Return the [X, Y] coordinate for the center point of the cell that contains the specified text.  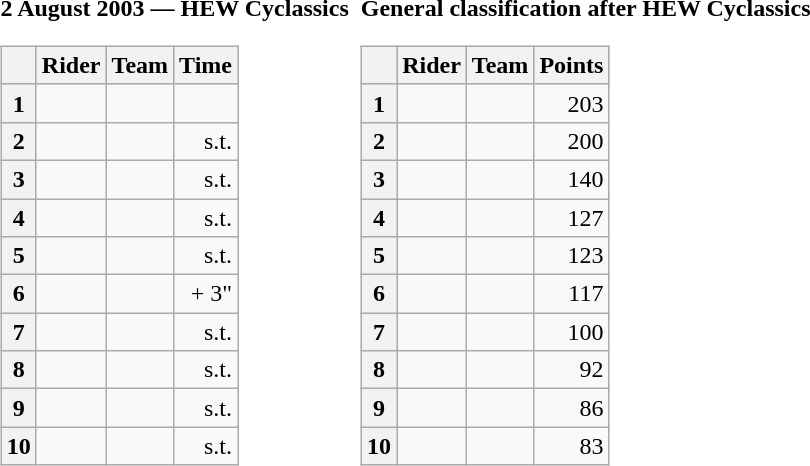
200 [572, 141]
127 [572, 217]
+ 3" [206, 294]
123 [572, 256]
86 [572, 408]
203 [572, 103]
92 [572, 370]
140 [572, 179]
100 [572, 332]
117 [572, 294]
Points [572, 65]
Time [206, 65]
83 [572, 446]
